Locate the cell with the specified text and output its [x, y] center coordinate. 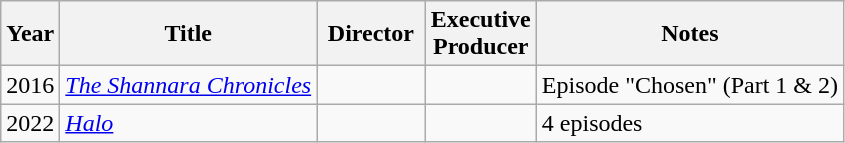
Halo [188, 123]
Notes [690, 34]
2016 [30, 85]
Year [30, 34]
2022 [30, 123]
Title [188, 34]
Director [372, 34]
Episode "Chosen" (Part 1 & 2) [690, 85]
ExecutiveProducer [480, 34]
4 episodes [690, 123]
The Shannara Chronicles [188, 85]
